Identify which cell holds the provided text, then report its (x, y) central coordinate. 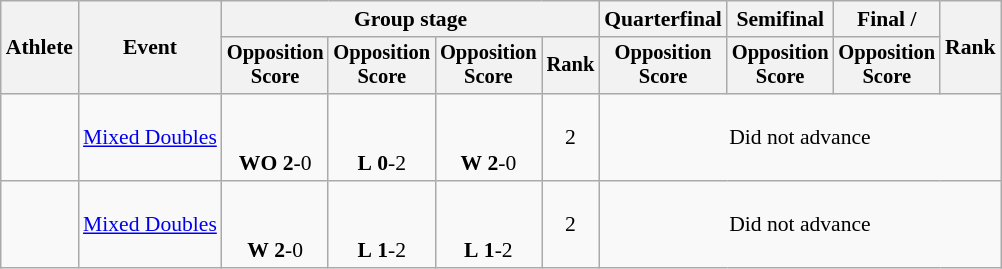
Group stage (410, 19)
Semifinal (780, 19)
Event (150, 48)
L 0-2 (382, 138)
Quarterfinal (663, 19)
WO 2-0 (276, 138)
Final / (886, 19)
Athlete (40, 48)
